Find where the given text appears and provide that cell's center as [X, Y] coordinate. 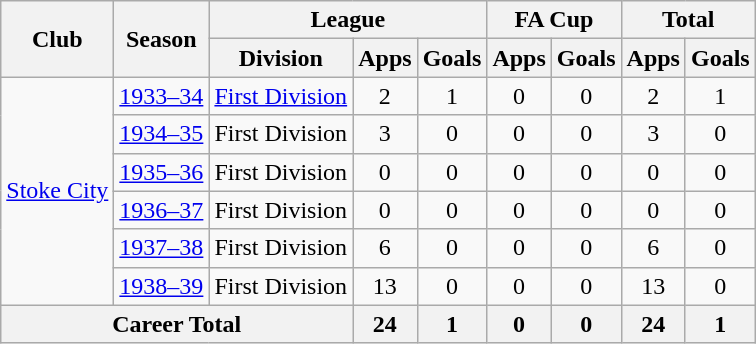
Division [281, 58]
1936–37 [162, 210]
Career Total [177, 324]
1933–34 [162, 96]
1938–39 [162, 286]
1937–38 [162, 248]
Stoke City [58, 191]
League [348, 20]
FA Cup [554, 20]
Club [58, 39]
Total [688, 20]
Season [162, 39]
1934–35 [162, 134]
1935–36 [162, 172]
